For the text-containing cell, return its midpoint in [X, Y] coordinate format. 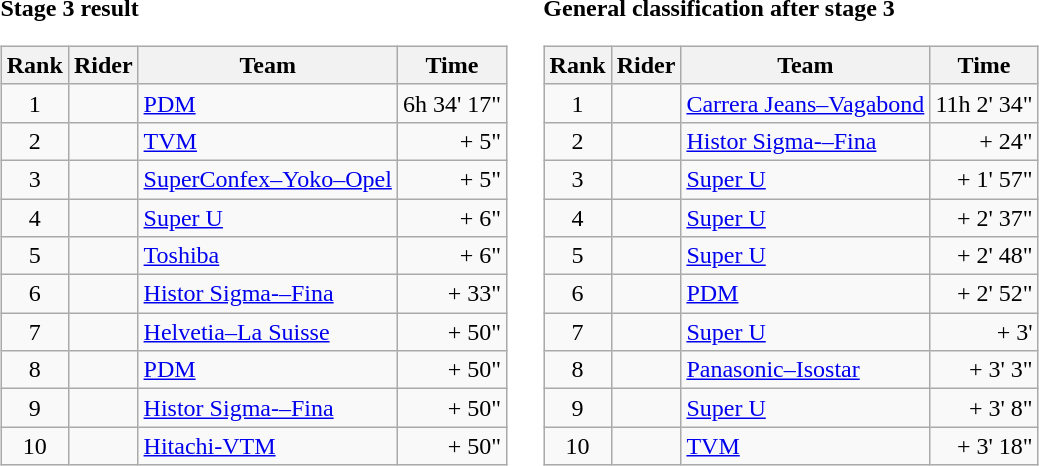
+ 2' 37" [984, 217]
6h 34' 17" [452, 103]
Panasonic–Isostar [806, 370]
11h 2' 34" [984, 103]
+ 24" [984, 141]
+ 3' 18" [984, 446]
+ 33" [452, 294]
+ 2' 52" [984, 294]
+ 3' [984, 332]
Helvetia–La Suisse [268, 332]
+ 2' 48" [984, 256]
+ 3' 8" [984, 408]
+ 1' 57" [984, 179]
+ 3' 3" [984, 370]
SuperConfex–Yoko–Opel [268, 179]
Toshiba [268, 256]
Hitachi-VTM [268, 446]
Carrera Jeans–Vagabond [806, 103]
